From the cell containing the given text, extract its center point as [x, y] coordinate. 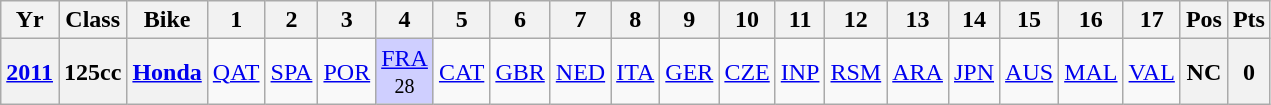
Pos [1204, 20]
Class [92, 20]
1 [236, 20]
13 [918, 20]
POR [347, 72]
17 [1152, 20]
INP [800, 72]
14 [974, 20]
10 [747, 20]
CAT [461, 72]
4 [405, 20]
16 [1091, 20]
Bike [167, 20]
Yr [30, 20]
GBR [520, 72]
CZE [747, 72]
ITA [636, 72]
NC [1204, 72]
Pts [1248, 20]
125cc [92, 72]
SPA [292, 72]
QAT [236, 72]
FRA28 [405, 72]
8 [636, 20]
GER [690, 72]
3 [347, 20]
JPN [974, 72]
5 [461, 20]
ARA [918, 72]
AUS [1030, 72]
2 [292, 20]
7 [580, 20]
MAL [1091, 72]
VAL [1152, 72]
RSM [856, 72]
15 [1030, 20]
2011 [30, 72]
NED [580, 72]
0 [1248, 72]
Honda [167, 72]
11 [800, 20]
9 [690, 20]
12 [856, 20]
6 [520, 20]
